Scan for the cell matching the given text and deliver its [X, Y] coordinate at center. 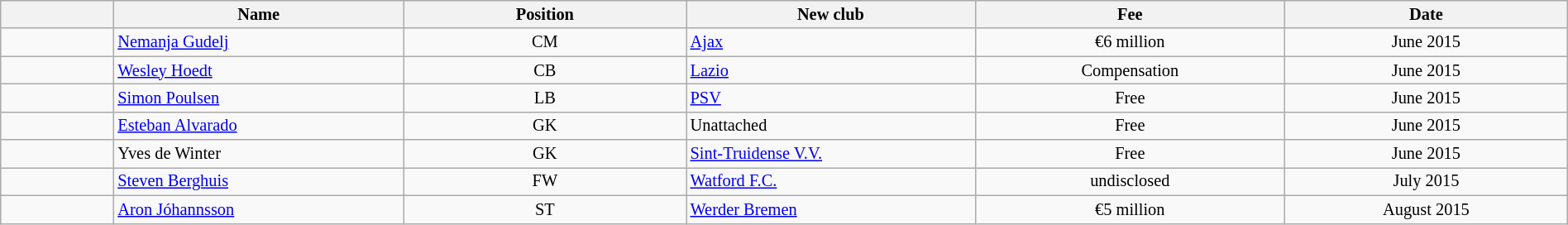
Aron Jóhannsson [258, 209]
PSV [830, 98]
Wesley Hoedt [258, 70]
August 2015 [1427, 209]
€6 million [1130, 42]
Lazio [830, 70]
ST [545, 209]
FW [545, 181]
Yves de Winter [258, 154]
Sint-Truidense V.V. [830, 154]
CB [545, 70]
Compensation [1130, 70]
Name [258, 14]
undisclosed [1130, 181]
Nemanja Gudelj [258, 42]
CM [545, 42]
Watford F.C. [830, 181]
Esteban Alvarado [258, 126]
LB [545, 98]
Fee [1130, 14]
New club [830, 14]
Position [545, 14]
€5 million [1130, 209]
July 2015 [1427, 181]
Simon Poulsen [258, 98]
Date [1427, 14]
Unattached [830, 126]
Steven Berghuis [258, 181]
Ajax [830, 42]
Werder Bremen [830, 209]
